Find where the given text appears and provide that cell's center as (X, Y) coordinate. 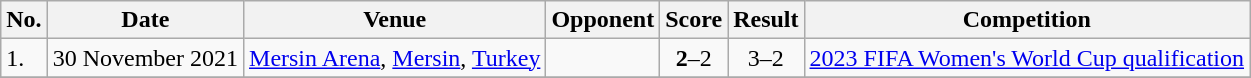
Venue (395, 20)
No. (24, 20)
Opponent (603, 20)
1. (24, 58)
30 November 2021 (145, 58)
Result (766, 20)
2023 FIFA Women's World Cup qualification (1027, 58)
Date (145, 20)
Score (694, 20)
Mersin Arena, Mersin, Turkey (395, 58)
3–2 (766, 58)
Competition (1027, 20)
2–2 (694, 58)
